Determine the [X, Y] coordinate at the center of the cell enclosing the given text.  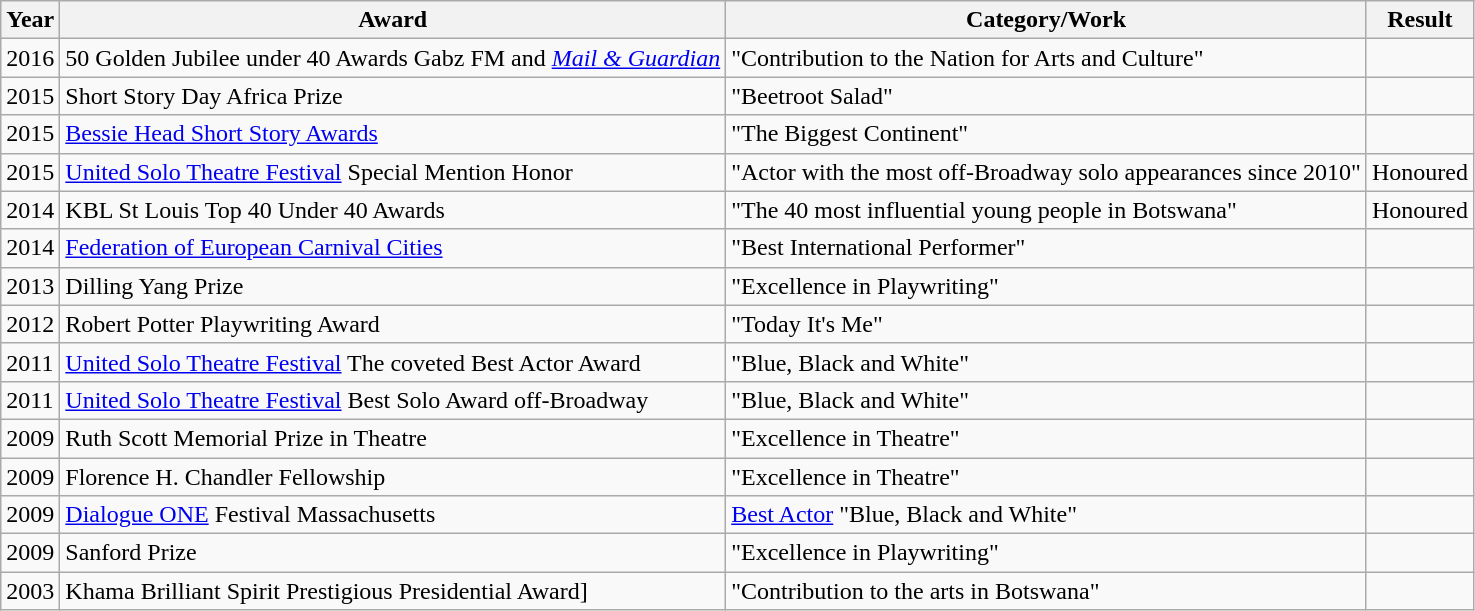
"Best International Performer" [1046, 248]
Result [1420, 20]
Sanford Prize [393, 553]
Best Actor "Blue, Black and White" [1046, 515]
Ruth Scott Memorial Prize in Theatre [393, 438]
Year [30, 20]
United Solo Theatre Festival Special Mention Honor [393, 172]
Short Story Day Africa Prize [393, 96]
"Actor with the most off-Broadway solo appearances since 2010" [1046, 172]
2003 [30, 591]
Dialogue ONE Festival Massachusetts [393, 515]
2013 [30, 286]
"Contribution to the Nation for Arts and Culture" [1046, 58]
KBL St Louis Top 40 Under 40 Awards [393, 210]
"Contribution to the arts in Botswana" [1046, 591]
Bessie Head Short Story Awards [393, 134]
2016 [30, 58]
"The 40 most influential young people in Botswana" [1046, 210]
Dilling Yang Prize [393, 286]
"The Biggest Continent" [1046, 134]
50 Golden Jubilee under 40 Awards Gabz FM and Mail & Guardian [393, 58]
"Beetroot Salad" [1046, 96]
Federation of European Carnival Cities [393, 248]
Khama Brilliant Spirit Prestigious Presidential Award] [393, 591]
Robert Potter Playwriting Award [393, 324]
Award [393, 20]
United Solo Theatre Festival The coveted Best Actor Award [393, 362]
United Solo Theatre Festival Best Solo Award off-Broadway [393, 400]
Category/Work [1046, 20]
Florence H. Chandler Fellowship [393, 477]
"Today It's Me" [1046, 324]
2012 [30, 324]
